Pinpoint the cell where the given text exists, returning its [x, y] midpoint coordinate. 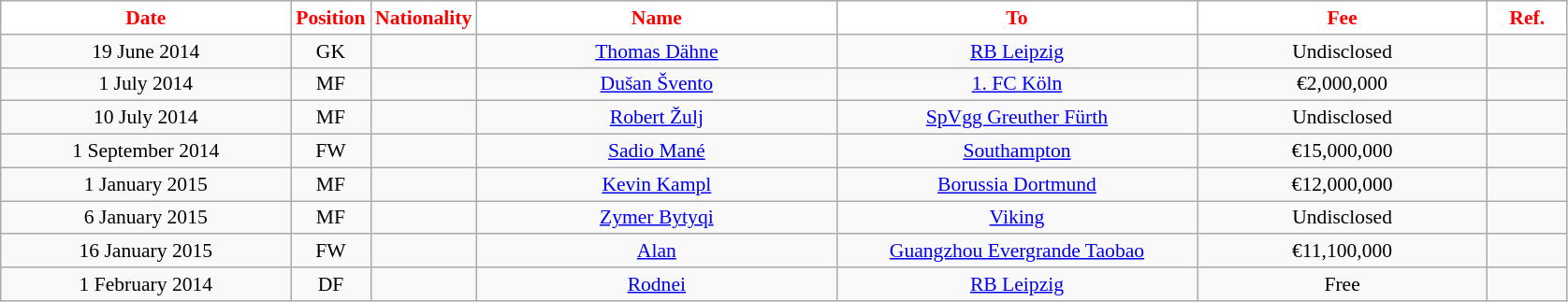
10 July 2014 [146, 118]
Dušan Švento [657, 84]
Viking [1016, 218]
6 January 2015 [146, 218]
€11,100,000 [1343, 252]
1 July 2014 [146, 84]
Alan [657, 252]
Borussia Dortmund [1016, 184]
1 September 2014 [146, 151]
16 January 2015 [146, 252]
Thomas Dähne [657, 51]
1 February 2014 [146, 284]
Robert Žulj [657, 118]
Zymer Bytyqi [657, 218]
SpVgg Greuther Fürth [1016, 118]
Kevin Kampl [657, 184]
GK [331, 51]
Fee [1343, 18]
DF [331, 284]
1. FC Köln [1016, 84]
Sadio Mané [657, 151]
Nationality [423, 18]
1 January 2015 [146, 184]
€15,000,000 [1343, 151]
Position [331, 18]
Guangzhou Evergrande Taobao [1016, 252]
Date [146, 18]
€2,000,000 [1343, 84]
Free [1343, 284]
To [1016, 18]
Ref. [1527, 18]
19 June 2014 [146, 51]
Rodnei [657, 284]
Southampton [1016, 151]
Name [657, 18]
€12,000,000 [1343, 184]
